Identify which cell holds the provided text, then report its [x, y] central coordinate. 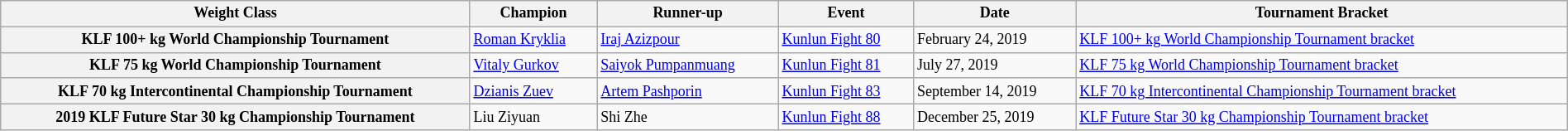
Iraj Azizpour [688, 40]
Weight Class [235, 13]
September 14, 2019 [995, 91]
Champion [533, 13]
Kunlun Fight 83 [846, 91]
KLF 100+ kg World Championship Tournament [235, 40]
Dzianis Zuev [533, 91]
Artem Pashporin [688, 91]
December 25, 2019 [995, 116]
KLF Future Star 30 kg Championship Tournament bracket [1322, 116]
Runner-up [688, 13]
KLF 75 kg World Championship Tournament [235, 65]
KLF 75 kg World Championship Tournament bracket [1322, 65]
Event [846, 13]
July 27, 2019 [995, 65]
KLF 100+ kg World Championship Tournament bracket [1322, 40]
Date [995, 13]
Kunlun Fight 88 [846, 116]
Roman Kryklia [533, 40]
Saiyok Pumpanmuang [688, 65]
2019 KLF Future Star 30 kg Championship Tournament [235, 116]
Shi Zhe [688, 116]
KLF 70 kg Intercontinental Championship Tournament bracket [1322, 91]
Kunlun Fight 81 [846, 65]
KLF 70 kg Intercontinental Championship Tournament [235, 91]
February 24, 2019 [995, 40]
Kunlun Fight 80 [846, 40]
Liu Ziyuan [533, 116]
Vitaly Gurkov [533, 65]
Tournament Bracket [1322, 13]
